Detect which cell encompasses the target text, then output its [X, Y] center coordinate. 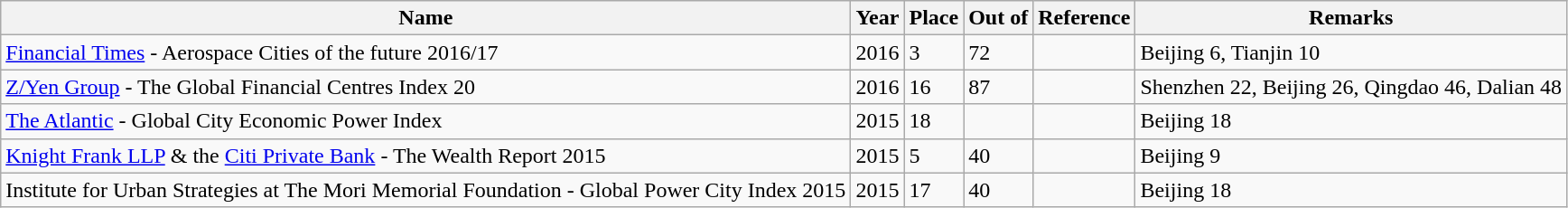
5 [934, 156]
18 [934, 121]
Institute for Urban Strategies at The Mori Memorial Foundation - Global Power City Index 2015 [426, 190]
Financial Times - Aerospace Cities of the future 2016/17 [426, 52]
Out of [999, 18]
Shenzhen 22, Beijing 26, Qingdao 46, Dalian 48 [1351, 87]
The Atlantic - Global City Economic Power Index [426, 121]
87 [999, 87]
Knight Frank LLP & the Citi Private Bank - The Wealth Report 2015 [426, 156]
Year [878, 18]
Beijing 6, Tianjin 10 [1351, 52]
Beijing 9 [1351, 156]
Place [934, 18]
Name [426, 18]
16 [934, 87]
17 [934, 190]
3 [934, 52]
Reference [1084, 18]
Remarks [1351, 18]
Z/Yen Group - The Global Financial Centres Index 20 [426, 87]
72 [999, 52]
